Output the (X, Y) coordinate of the center of the cell containing the given text.  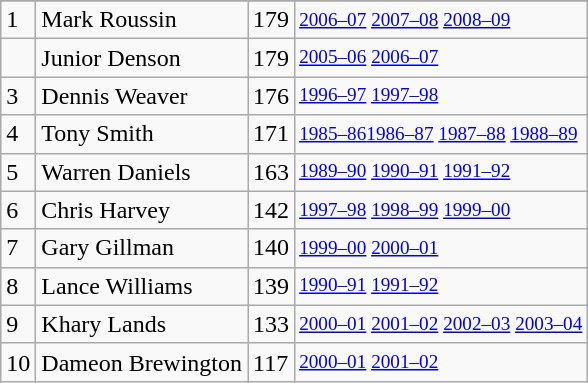
1997–98 1998–99 1999–00 (441, 210)
5 (18, 172)
2000–01 2001–02 2002–03 2003–04 (441, 324)
4 (18, 134)
1 (18, 20)
7 (18, 248)
139 (272, 286)
133 (272, 324)
117 (272, 362)
Tony Smith (142, 134)
Warren Daniels (142, 172)
176 (272, 96)
1985–861986–87 1987–88 1988–89 (441, 134)
3 (18, 96)
Mark Roussin (142, 20)
140 (272, 248)
Gary Gillman (142, 248)
Lance Williams (142, 286)
10 (18, 362)
2006–07 2007–08 2008–09 (441, 20)
2000–01 2001–02 (441, 362)
1989–90 1990–91 1991–92 (441, 172)
142 (272, 210)
Dameon Brewington (142, 362)
163 (272, 172)
Junior Denson (142, 58)
1996–97 1997–98 (441, 96)
9 (18, 324)
1999–00 2000–01 (441, 248)
8 (18, 286)
Chris Harvey (142, 210)
6 (18, 210)
Khary Lands (142, 324)
2005–06 2006–07 (441, 58)
1990–91 1991–92 (441, 286)
Dennis Weaver (142, 96)
171 (272, 134)
